Extract the (x, y) coordinate from the center of the cell holding the provided text.  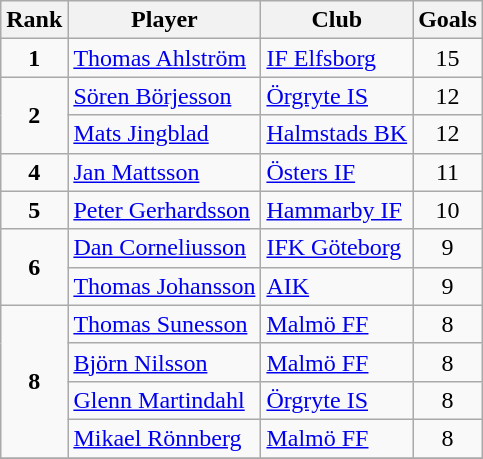
Rank (34, 20)
15 (448, 58)
Thomas Johansson (164, 286)
Mikael Rönnberg (164, 438)
IFK Göteborg (337, 248)
Club (337, 20)
Jan Mattsson (164, 172)
11 (448, 172)
Halmstads BK (337, 134)
Thomas Ahlström (164, 58)
6 (34, 267)
Glenn Martindahl (164, 400)
Dan Corneliusson (164, 248)
Player (164, 20)
Mats Jingblad (164, 134)
Thomas Sunesson (164, 324)
5 (34, 210)
Sören Börjesson (164, 96)
Goals (448, 20)
1 (34, 58)
Björn Nilsson (164, 362)
10 (448, 210)
2 (34, 115)
Östers IF (337, 172)
4 (34, 172)
Peter Gerhardsson (164, 210)
Hammarby IF (337, 210)
IF Elfsborg (337, 58)
AIK (337, 286)
